Return the [X, Y] coordinate for the center point of the cell that contains the specified text.  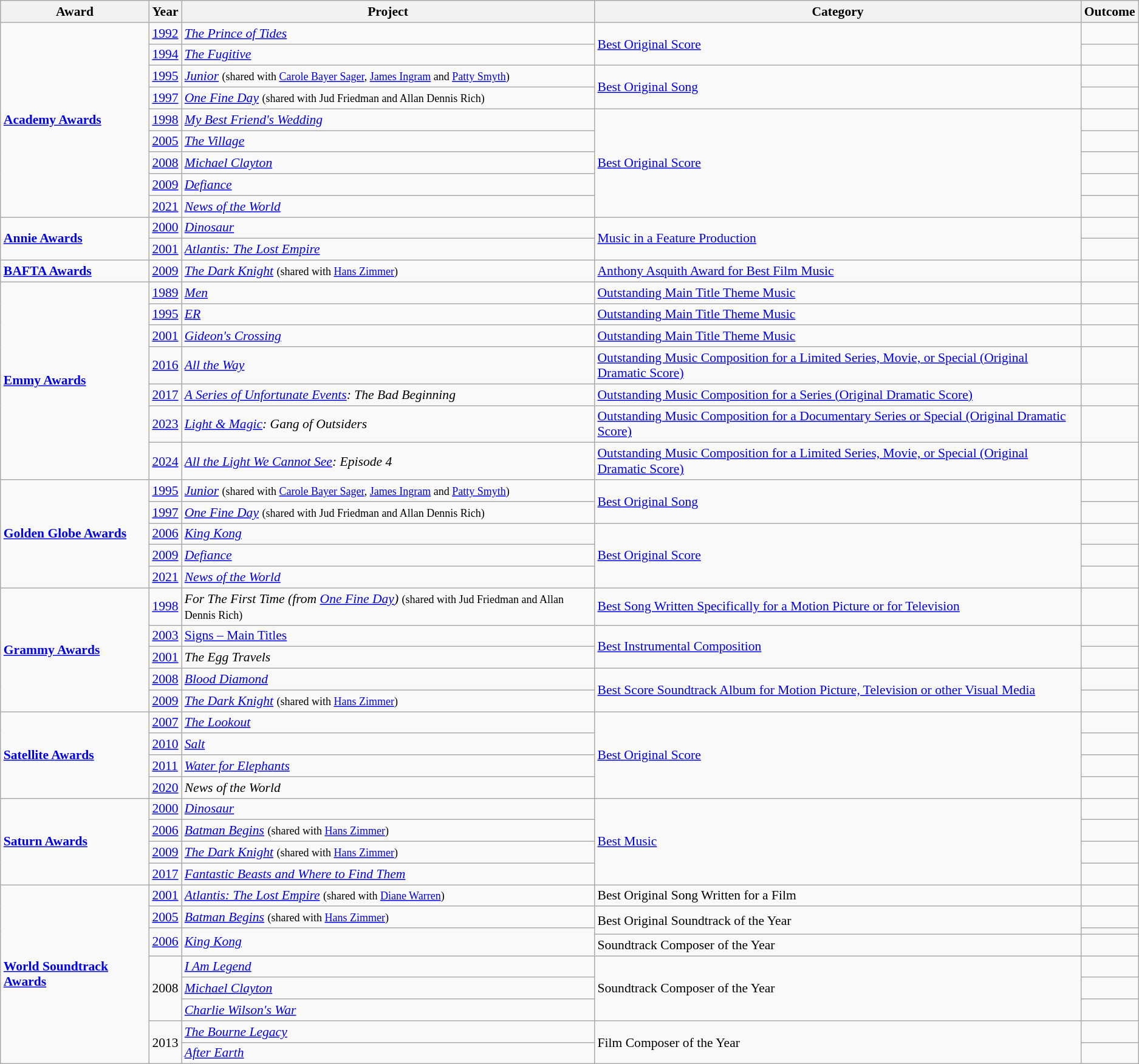
Signs – Main Titles [388, 636]
2007 [165, 723]
Category [837, 12]
Men [388, 293]
Outcome [1110, 12]
Saturn Awards [75, 841]
Best Instrumental Composition [837, 646]
World Soundtrack Awards [75, 974]
The Fugitive [388, 55]
The Village [388, 142]
2023 [165, 424]
Annie Awards [75, 238]
Salt [388, 745]
Project [388, 12]
2016 [165, 366]
1992 [165, 33]
2020 [165, 788]
Fantastic Beasts and Where to Find Them [388, 874]
BAFTA Awards [75, 271]
Satellite Awards [75, 755]
Grammy Awards [75, 650]
Anthony Asquith Award for Best Film Music [837, 271]
1994 [165, 55]
Golden Globe Awards [75, 534]
All the Way [388, 366]
Best Original Song Written for a Film [837, 896]
Water for Elephants [388, 766]
2013 [165, 1042]
My Best Friend's Wedding [388, 120]
The Bourne Legacy [388, 1032]
A Series of Unfortunate Events: The Bad Beginning [388, 395]
2003 [165, 636]
Best Score Soundtrack Album for Motion Picture, Television or other Visual Media [837, 690]
The Prince of Tides [388, 33]
I Am Legend [388, 967]
Light & Magic: Gang of Outsiders [388, 424]
Emmy Awards [75, 381]
For The First Time (from One Fine Day) (shared with Jud Friedman and Allan Dennis Rich) [388, 606]
Music in a Feature Production [837, 238]
Academy Awards [75, 120]
2011 [165, 766]
Best Song Written Specifically for a Motion Picture or for Television [837, 606]
Atlantis: The Lost Empire (shared with Diane Warren) [388, 896]
Outstanding Music Composition for a Series (Original Dramatic Score) [837, 395]
Best Original Soundtrack of the Year [837, 921]
After Earth [388, 1053]
Charlie Wilson's War [388, 1010]
Outstanding Music Composition for a Documentary Series or Special (Original Dramatic Score) [837, 424]
1989 [165, 293]
2024 [165, 462]
Atlantis: The Lost Empire [388, 250]
Film Composer of the Year [837, 1042]
2010 [165, 745]
All the Light We Cannot See: Episode 4 [388, 462]
ER [388, 315]
Gideon's Crossing [388, 336]
The Lookout [388, 723]
The Egg Travels [388, 658]
Year [165, 12]
Award [75, 12]
Best Music [837, 841]
Blood Diamond [388, 680]
